Scan for the cell matching the given text and deliver its (X, Y) coordinate at center. 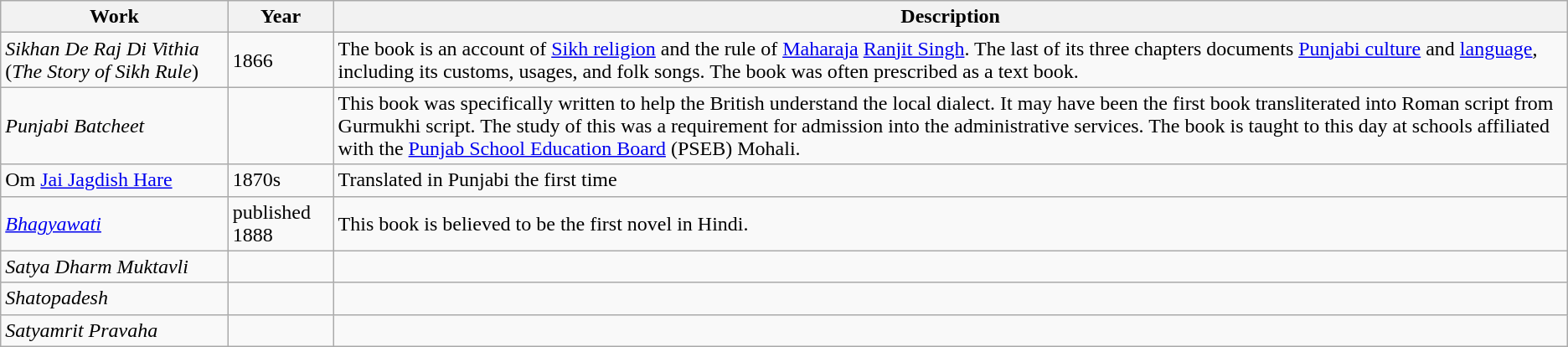
Punjabi Batcheet (114, 126)
Bhagyawati (114, 223)
published 1888 (281, 223)
Satyamrit Pravaha (114, 330)
1870s (281, 180)
Year (281, 17)
Description (950, 17)
Satya Dharm Muktavli (114, 267)
Shatopadesh (114, 298)
This book is believed to be the first novel in Hindi. (950, 223)
Om Jai Jagdish Hare (114, 180)
Work (114, 17)
Sikhan De Raj Di Vithia (The Story of Sikh Rule) (114, 60)
Translated in Punjabi the first time (950, 180)
1866 (281, 60)
